Locate the cell with the specified text and output its (X, Y) center coordinate. 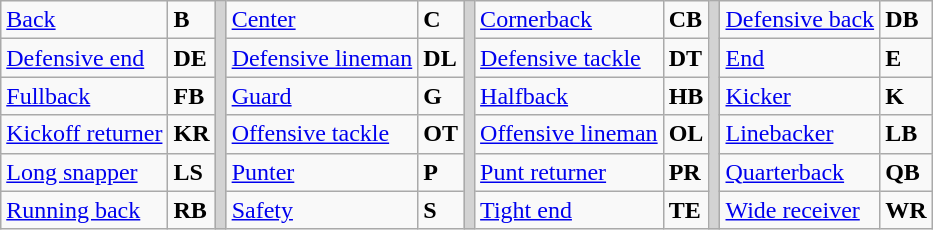
LS (192, 172)
TE (686, 210)
P (441, 172)
DL (441, 58)
Punter (322, 172)
Defensive tackle (570, 58)
DB (906, 20)
OT (441, 134)
Kicker (800, 96)
CB (686, 20)
Kickoff returner (84, 134)
Offensive tackle (322, 134)
Cornerback (570, 20)
Defensive end (84, 58)
End (800, 58)
KR (192, 134)
Quarterback (800, 172)
Defensive back (800, 20)
DT (686, 58)
Running back (84, 210)
LB (906, 134)
RB (192, 210)
Linebacker (800, 134)
FB (192, 96)
S (441, 210)
Safety (322, 210)
Long snapper (84, 172)
K (906, 96)
E (906, 58)
Fullback (84, 96)
Center (322, 20)
Tight end (570, 210)
OL (686, 134)
PR (686, 172)
Guard (322, 96)
Defensive lineman (322, 58)
Back (84, 20)
B (192, 20)
Wide receiver (800, 210)
G (441, 96)
HB (686, 96)
Offensive lineman (570, 134)
WR (906, 210)
DE (192, 58)
Halfback (570, 96)
QB (906, 172)
C (441, 20)
Punt returner (570, 172)
